Return [x, y] of the center of cell containing provided text 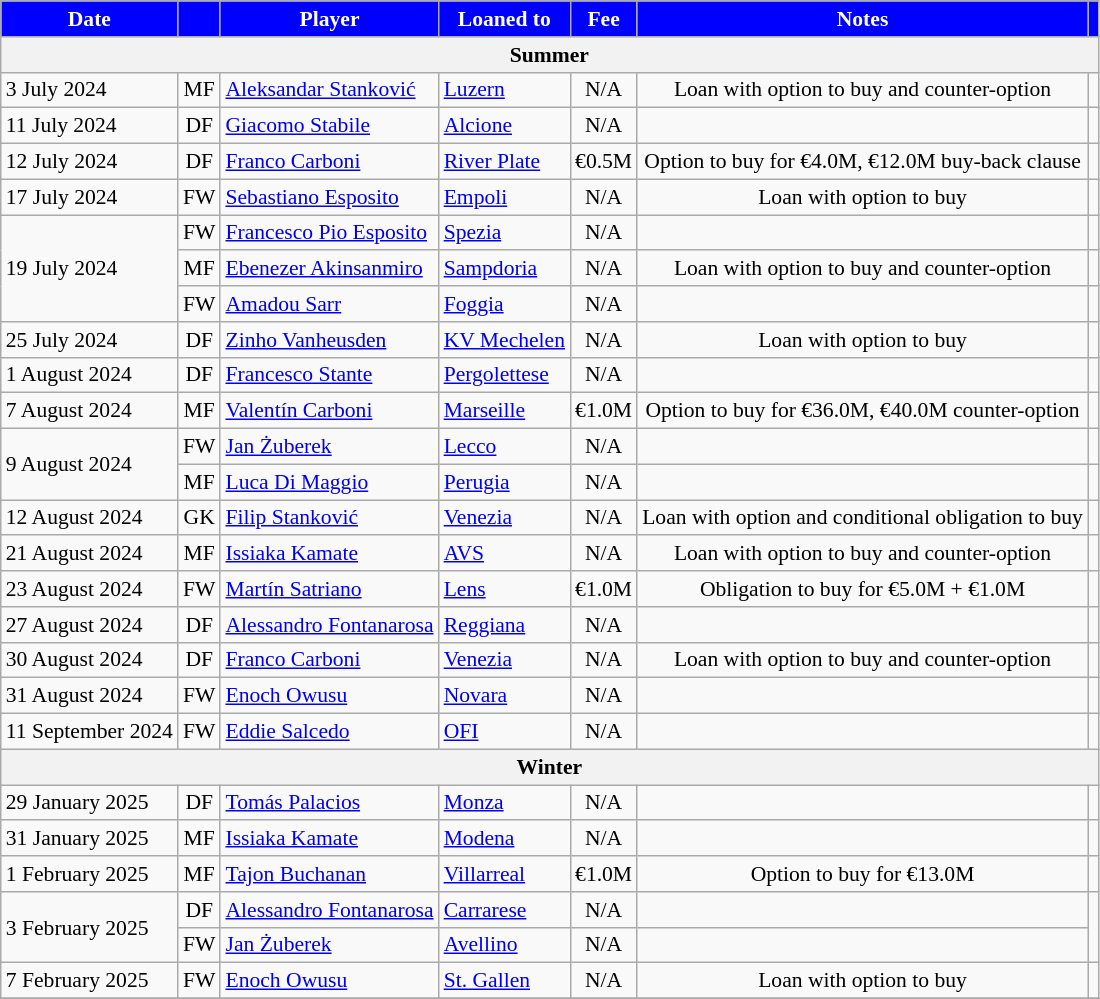
Sebastiano Esposito [329, 197]
Modena [504, 839]
31 January 2025 [90, 839]
7 August 2024 [90, 411]
Carrarese [504, 910]
1 August 2024 [90, 375]
11 July 2024 [90, 126]
OFI [504, 732]
3 February 2025 [90, 928]
€0.5M [604, 162]
19 July 2024 [90, 268]
Eddie Salcedo [329, 732]
Sampdoria [504, 269]
25 July 2024 [90, 340]
Spezia [504, 233]
Option to buy for €4.0M, €12.0M buy-back clause [862, 162]
Francesco Pio Esposito [329, 233]
Valentín Carboni [329, 411]
KV Mechelen [504, 340]
Novara [504, 696]
17 July 2024 [90, 197]
Amadou Sarr [329, 304]
Winter [550, 767]
Fee [604, 19]
Marseille [504, 411]
River Plate [504, 162]
Lens [504, 589]
Foggia [504, 304]
Player [329, 19]
Date [90, 19]
Lecco [504, 447]
Option to buy for €13.0M [862, 874]
Pergolettese [504, 375]
Avellino [504, 945]
27 August 2024 [90, 625]
Villarreal [504, 874]
Zinho Vanheusden [329, 340]
Obligation to buy for €5.0M + €1.0M [862, 589]
29 January 2025 [90, 803]
Luzern [504, 90]
Notes [862, 19]
Luca Di Maggio [329, 482]
Aleksandar Stanković [329, 90]
11 September 2024 [90, 732]
7 February 2025 [90, 981]
12 August 2024 [90, 518]
1 February 2025 [90, 874]
Alcione [504, 126]
GK [200, 518]
Tajon Buchanan [329, 874]
21 August 2024 [90, 554]
Summer [550, 55]
3 July 2024 [90, 90]
Monza [504, 803]
31 August 2024 [90, 696]
Empoli [504, 197]
Tomás Palacios [329, 803]
Perugia [504, 482]
Giacomo Stabile [329, 126]
AVS [504, 554]
Reggiana [504, 625]
Filip Stanković [329, 518]
Loaned to [504, 19]
Francesco Stante [329, 375]
Martín Satriano [329, 589]
12 July 2024 [90, 162]
St. Gallen [504, 981]
Option to buy for €36.0M, €40.0M counter-option [862, 411]
Loan with option and conditional obligation to buy [862, 518]
Ebenezer Akinsanmiro [329, 269]
9 August 2024 [90, 464]
30 August 2024 [90, 660]
23 August 2024 [90, 589]
